Determine the (X, Y) coordinate at the center of the cell enclosing the given text.  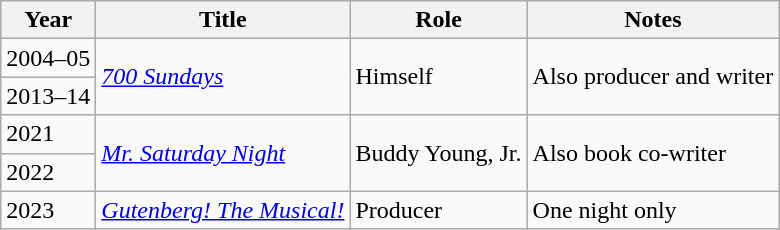
Also producer and writer (653, 77)
Himself (438, 77)
Producer (438, 210)
2021 (48, 134)
2013–14 (48, 96)
2004–05 (48, 58)
700 Sundays (223, 77)
Also book co-writer (653, 153)
2022 (48, 172)
Role (438, 20)
2023 (48, 210)
Mr. Saturday Night (223, 153)
Gutenberg! The Musical! (223, 210)
Year (48, 20)
Notes (653, 20)
One night only (653, 210)
Buddy Young, Jr. (438, 153)
Title (223, 20)
